Detect which cell encompasses the target text, then output its [x, y] center coordinate. 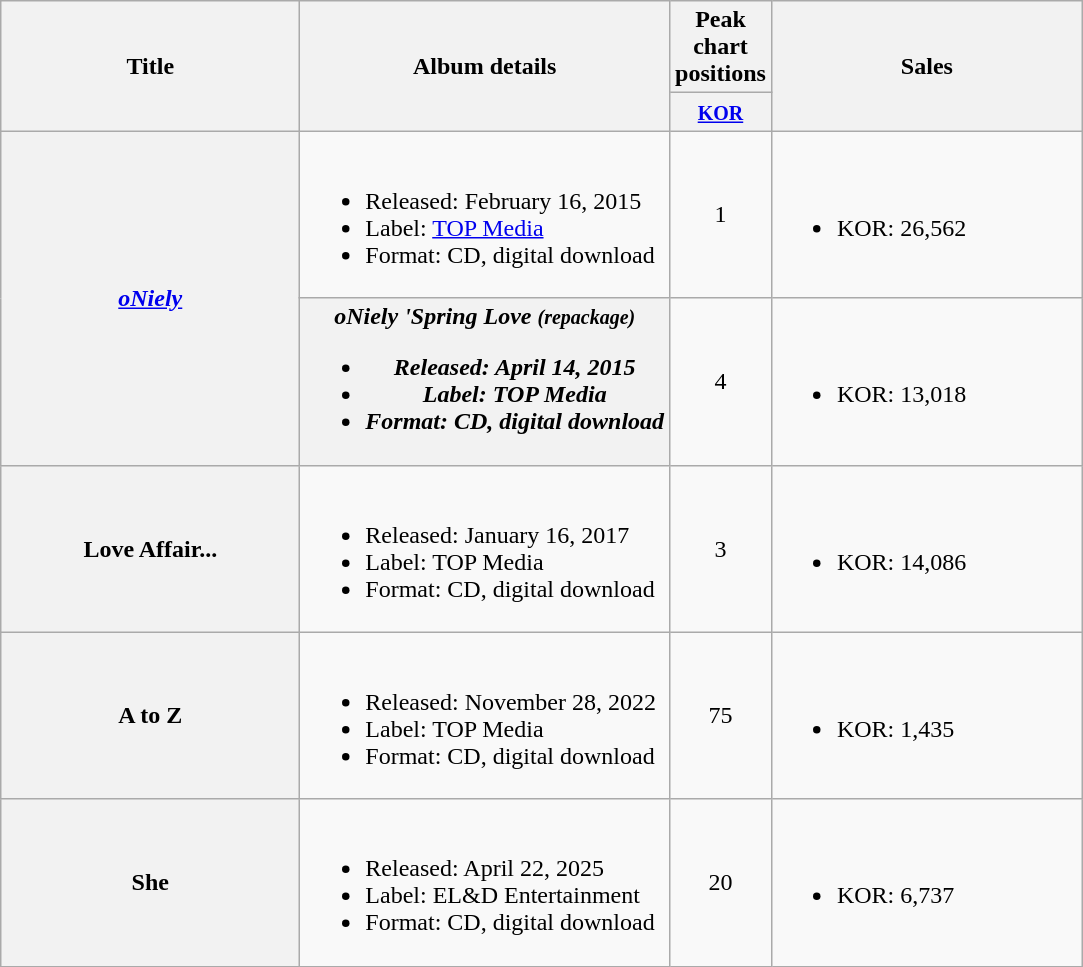
Released: November 28, 2022Label: TOP MediaFormat: CD, digital download [485, 716]
4 [721, 382]
Album details [485, 66]
1 [721, 214]
75 [721, 716]
KOR: 1,435 [926, 716]
Released: January 16, 2017Label: TOP MediaFormat: CD, digital download [485, 548]
oNiely 'Spring Love (repackage)Released: April 14, 2015Label: TOP MediaFormat: CD, digital download [485, 382]
3 [721, 548]
KOR: 13,018 [926, 382]
KOR: 6,737 [926, 882]
20 [721, 882]
A to Z [150, 716]
Love Affair... [150, 548]
KOR [721, 112]
She [150, 882]
KOR: 14,086 [926, 548]
Sales [926, 66]
Title [150, 66]
Peak chart positions [721, 47]
oNiely [150, 298]
KOR: 26,562 [926, 214]
Released: February 16, 2015Label: TOP MediaFormat: CD, digital download [485, 214]
Released: April 22, 2025Label: EL&D EntertainmentFormat: CD, digital download [485, 882]
